Provide the [X, Y] coordinate of the cell's center where the given text is located.  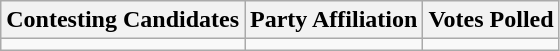
Party Affiliation [334, 20]
Contesting Candidates [123, 20]
Votes Polled [491, 20]
